Return the (x, y) coordinate for the center point of the cell that contains the specified text.  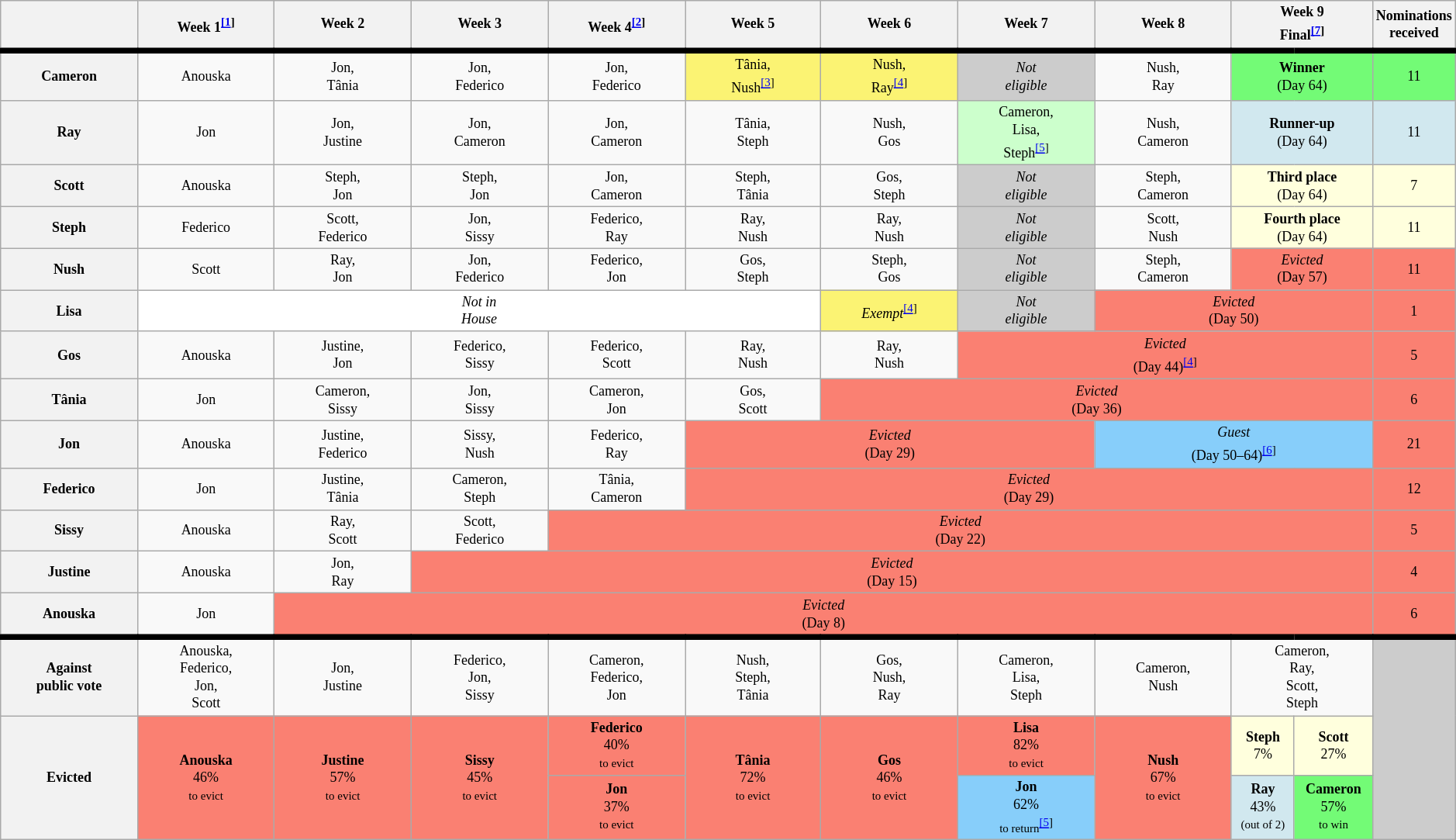
Scott,Nush (1163, 227)
Tânia (70, 400)
Sissy,Nush (479, 444)
Nush (70, 269)
Jon,Ray (343, 572)
Sissy45%to evict (479, 778)
Week 5 (754, 26)
Cameron,Lisa,Steph[5] (1026, 133)
Ray43%(out of 2) (1262, 807)
Sissy (70, 531)
Ray (70, 133)
Week 9Final[7] (1302, 26)
Steph7% (1262, 745)
Ray,Scott (343, 531)
Justine57%to evict (343, 778)
Runner-up(Day 64) (1302, 133)
Gos,Scott (754, 400)
Third place(Day 64) (1302, 186)
Nush,Ray[4] (890, 75)
Week 1[1] (205, 26)
Gos46%to evict (890, 778)
Justine,Federico (343, 444)
Cameron,Nush (1163, 676)
Cameron,Ray,Scott, Steph (1302, 676)
Week 8 (1163, 26)
1 (1414, 311)
Evicted(Day 8) (823, 614)
Winner(Day 64) (1302, 75)
Anouska46%to evict (205, 778)
Nominations received (1414, 26)
Federico,Jon,Sissy (479, 676)
Fourth place(Day 64) (1302, 227)
Evicted(Day 44)[4] (1164, 355)
Cameron,Jon (617, 400)
Evicted(Day 36) (1097, 400)
Evicted(Day 22) (961, 531)
Steph,Tânia (754, 186)
Againstpublic vote (70, 676)
Tânia,Steph (754, 133)
Nush,Steph,Tânia (754, 676)
7 (1414, 186)
Tânia,Cameron (617, 489)
Week 4[2] (617, 26)
Cameron,Steph (479, 489)
Steph (70, 227)
Evicted(Day 57) (1302, 269)
Justine (70, 572)
Jon,Tânia (343, 75)
Nush,Gos (890, 133)
Justine,Tânia (343, 489)
Week 6 (890, 26)
Nush67%to evict (1163, 778)
Cameron (70, 75)
Justine,Jon (343, 355)
12 (1414, 489)
4 (1414, 572)
Anouska,Federico,Jon,Scott (205, 676)
Federico,Scott (617, 355)
Week 2 (343, 26)
Federico40%to evict (617, 745)
21 (1414, 444)
Cameron,Sissy (343, 400)
Cameron,Lisa,Steph (1026, 676)
Steph,Gos (890, 269)
Ray,Jon (343, 269)
Cameron,Federico,Jon (617, 676)
Lisa (70, 311)
Exempt[4] (890, 311)
Evicted(Day 50) (1234, 311)
Federico,Jon (617, 269)
Not in House (479, 311)
Federico,Sissy (479, 355)
Tânia72%to evict (754, 778)
Gos,Nush,Ray (890, 676)
Scott27% (1334, 745)
Nush,Cameron (1163, 133)
Evicted (70, 778)
Guest(Day 50–64)[6] (1234, 444)
Week 3 (479, 26)
Jon 62%to return[5] (1026, 807)
Week 7 (1026, 26)
Lisa82%to evict (1026, 745)
Cameron57%to win (1334, 807)
Nush,Ray (1163, 75)
Gos (70, 355)
Evicted(Day 15) (892, 572)
Tânia,Nush[3] (754, 75)
Jon37%to evict (617, 807)
